Search for the cell housing the specified text and yield its [X, Y] center coordinate. 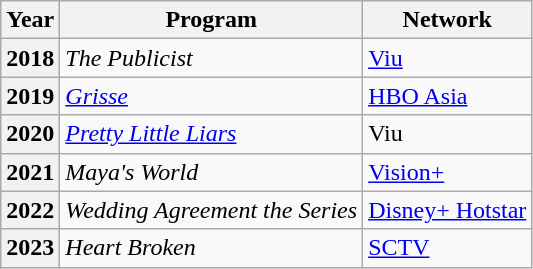
2018 [30, 58]
Vision+ [448, 172]
2021 [30, 172]
2019 [30, 96]
Wedding Agreement the Series [212, 210]
2022 [30, 210]
HBO Asia [448, 96]
Network [448, 20]
Heart Broken [212, 248]
Program [212, 20]
Maya's World [212, 172]
SCTV [448, 248]
2023 [30, 248]
The Publicist [212, 58]
2020 [30, 134]
Year [30, 20]
Grisse [212, 96]
Pretty Little Liars [212, 134]
Disney+ Hotstar [448, 210]
